Provide the (x, y) coordinate of the cell's center where the given text is located.  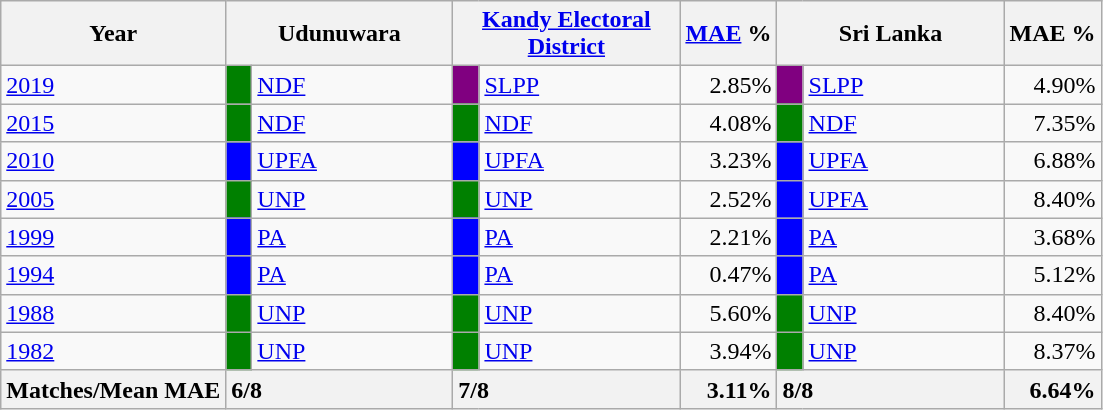
1994 (114, 275)
3.23% (728, 161)
8.37% (1052, 351)
3.68% (1052, 237)
6.64% (1052, 389)
4.08% (728, 123)
2.85% (728, 85)
Sri Lanka (890, 34)
Udunuwara (340, 34)
1982 (114, 351)
2005 (114, 199)
6/8 (340, 389)
5.60% (728, 313)
8/8 (890, 389)
3.94% (728, 351)
2015 (114, 123)
2010 (114, 161)
Kandy Electoral District (566, 34)
0.47% (728, 275)
6.88% (1052, 161)
Year (114, 34)
3.11% (728, 389)
4.90% (1052, 85)
7/8 (566, 389)
7.35% (1052, 123)
2019 (114, 85)
1988 (114, 313)
1999 (114, 237)
2.21% (728, 237)
Matches/Mean MAE (114, 389)
5.12% (1052, 275)
2.52% (728, 199)
